Determine the [X, Y] coordinate at the center of the cell enclosing the given text.  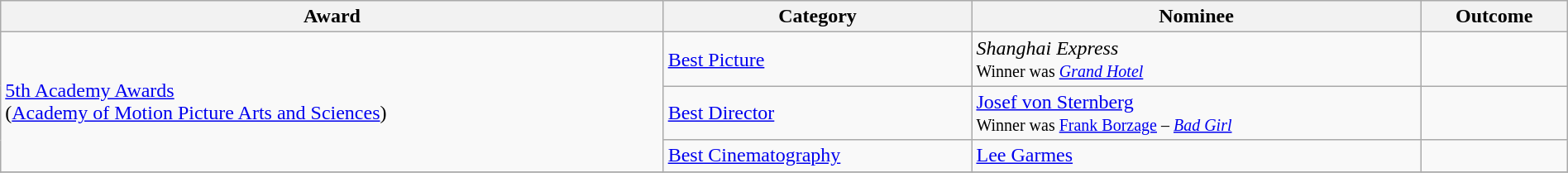
5th Academy Awards(Academy of Motion Picture Arts and Sciences) [332, 102]
Josef von Sternberg Winner was Frank Borzage – Bad Girl [1196, 113]
Best Cinematography [817, 156]
Award [332, 17]
Best Picture [817, 60]
Outcome [1494, 17]
Category [817, 17]
Nominee [1196, 17]
Best Director [817, 113]
Shanghai Express Winner was Grand Hotel [1196, 60]
Lee Garmes [1196, 156]
